Provide the (X, Y) coordinate of the cell's center where the given text is located.  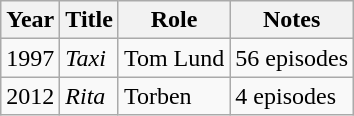
Torben (174, 96)
4 episodes (292, 96)
1997 (30, 58)
Taxi (90, 58)
Notes (292, 20)
Role (174, 20)
2012 (30, 96)
Tom Lund (174, 58)
Year (30, 20)
Title (90, 20)
Rita (90, 96)
56 episodes (292, 58)
